Determine the [x, y] coordinate at the center of the cell enclosing the given text.  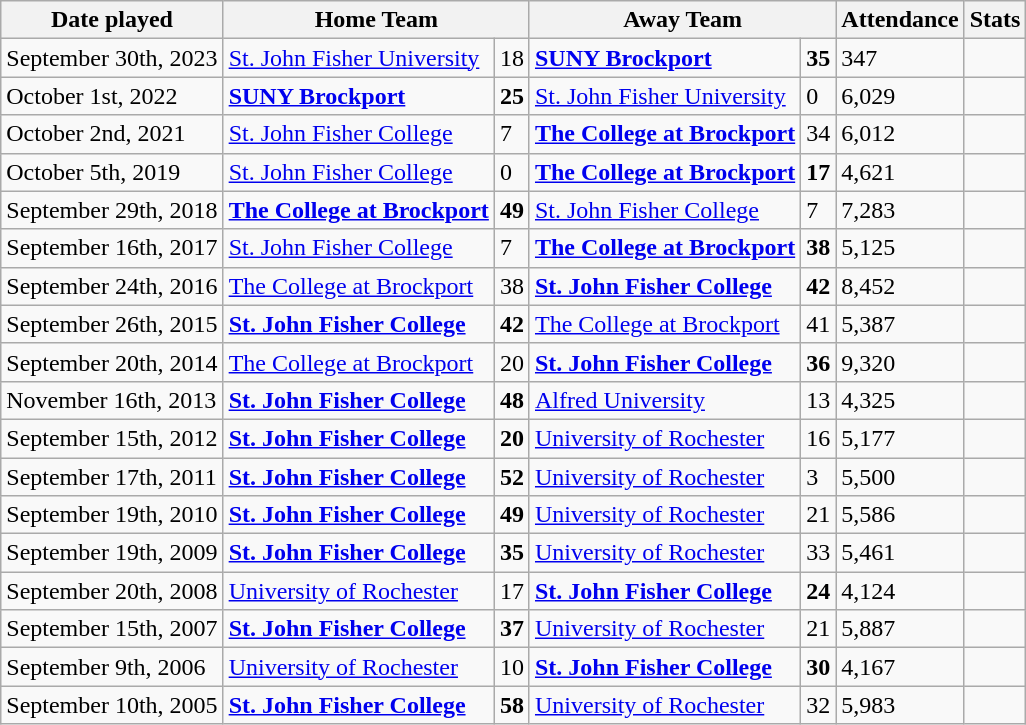
5,125 [900, 248]
September 19th, 2009 [112, 553]
Stats [995, 20]
18 [512, 58]
10 [512, 667]
October 2nd, 2021 [112, 134]
52 [512, 477]
November 16th, 2013 [112, 400]
48 [512, 400]
September 24th, 2016 [112, 286]
36 [818, 362]
16 [818, 438]
September 10th, 2005 [112, 705]
October 1st, 2022 [112, 96]
7,283 [900, 210]
Date played [112, 20]
Alfred University [664, 400]
September 9th, 2006 [112, 667]
September 30th, 2023 [112, 58]
6,012 [900, 134]
58 [512, 705]
25 [512, 96]
33 [818, 553]
8,452 [900, 286]
4,167 [900, 667]
4,621 [900, 172]
5,387 [900, 324]
October 5th, 2019 [112, 172]
Home Team [376, 20]
4,325 [900, 400]
September 19th, 2010 [112, 515]
5,177 [900, 438]
September 20th, 2008 [112, 591]
34 [818, 134]
24 [818, 591]
5,500 [900, 477]
Attendance [900, 20]
5,983 [900, 705]
September 26th, 2015 [112, 324]
30 [818, 667]
347 [900, 58]
4,124 [900, 591]
3 [818, 477]
13 [818, 400]
37 [512, 629]
September 15th, 2007 [112, 629]
September 16th, 2017 [112, 248]
41 [818, 324]
6,029 [900, 96]
September 20th, 2014 [112, 362]
32 [818, 705]
September 15th, 2012 [112, 438]
September 17th, 2011 [112, 477]
5,887 [900, 629]
5,586 [900, 515]
5,461 [900, 553]
September 29th, 2018 [112, 210]
Away Team [682, 20]
9,320 [900, 362]
